Extract the (X, Y) coordinate from the center of the cell holding the provided text.  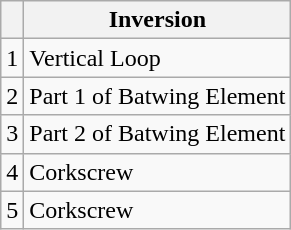
Part 2 of Batwing Element (158, 134)
5 (12, 210)
3 (12, 134)
1 (12, 58)
2 (12, 96)
4 (12, 172)
Part 1 of Batwing Element (158, 96)
Inversion (158, 20)
Vertical Loop (158, 58)
